Provide the [x, y] coordinate of the cell's center where the given text is located.  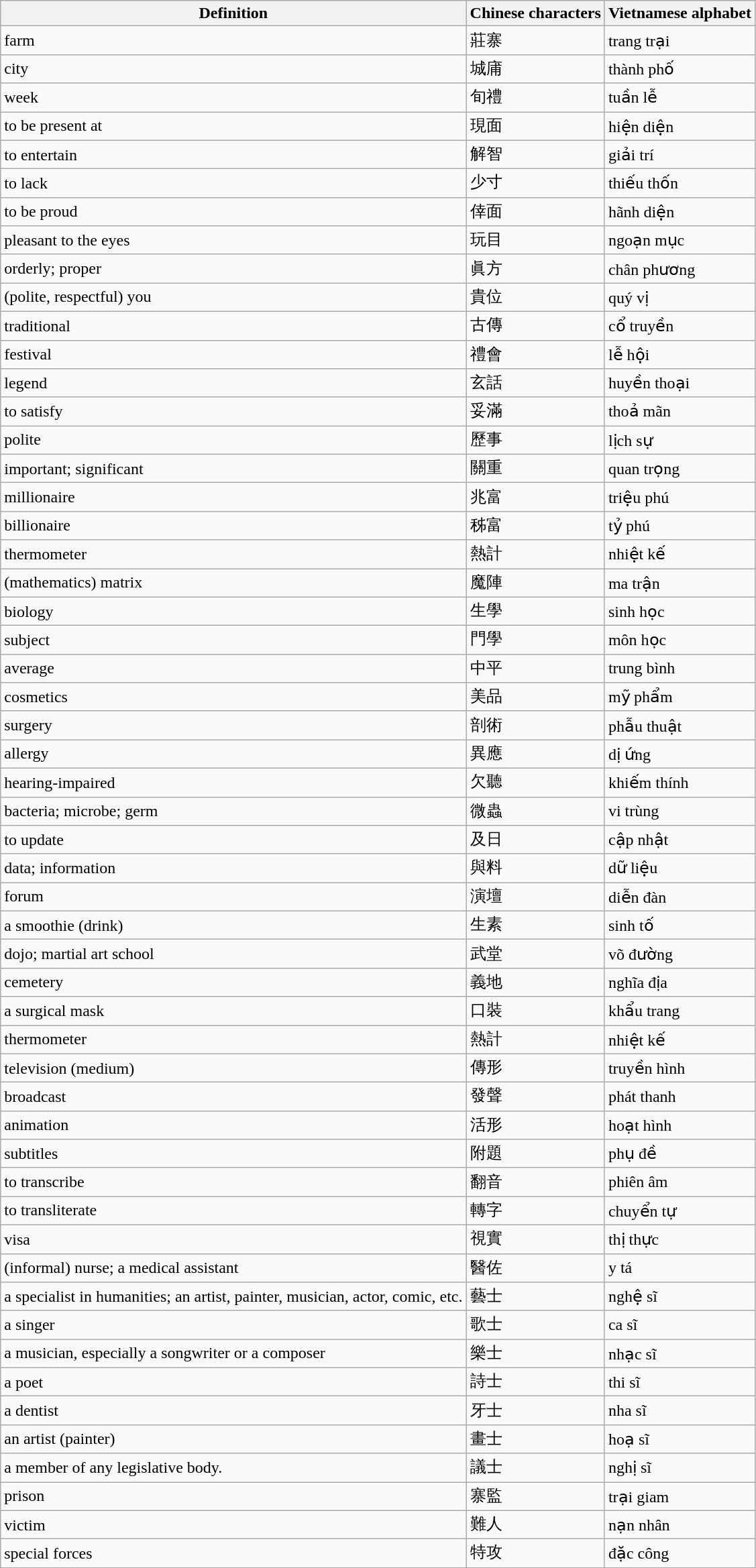
Definition [233, 13]
Vietnamese alphabet [680, 13]
關重 [535, 468]
nạn nhân [680, 1525]
nghị sĩ [680, 1467]
traditional [233, 326]
to transliterate [233, 1211]
(polite, respectful) you [233, 298]
phiên âm [680, 1182]
trung bình [680, 668]
animation [233, 1125]
轉字 [535, 1211]
visa [233, 1239]
活形 [535, 1125]
發聲 [535, 1097]
hiện diện [680, 126]
歷事 [535, 440]
玄話 [535, 384]
victim [233, 1525]
polite [233, 440]
thiếu thốn [680, 184]
旬禮 [535, 98]
phát thanh [680, 1097]
subject [233, 640]
兆富 [535, 498]
眞方 [535, 268]
week [233, 98]
(mathematics) matrix [233, 583]
cổ truyền [680, 326]
難人 [535, 1525]
television (medium) [233, 1068]
hoạ sĩ [680, 1439]
to update [233, 840]
dữ liệu [680, 868]
詩士 [535, 1382]
cosmetics [233, 697]
trang trại [680, 40]
微蟲 [535, 811]
少寸 [535, 184]
biology [233, 612]
義地 [535, 982]
festival [233, 354]
triệu phú [680, 498]
phụ đề [680, 1154]
異應 [535, 754]
nghĩa địa [680, 982]
醫佐 [535, 1268]
city [233, 68]
口裝 [535, 1011]
hoạt hình [680, 1125]
dị ứng [680, 754]
vi trùng [680, 811]
特攻 [535, 1553]
門學 [535, 640]
ca sĩ [680, 1325]
tuần lễ [680, 98]
nghệ sĩ [680, 1297]
forum [233, 897]
important; significant [233, 468]
妥滿 [535, 412]
城庯 [535, 68]
歌士 [535, 1325]
a smoothie (drink) [233, 926]
prison [233, 1497]
special forces [233, 1553]
sinh học [680, 612]
y tá [680, 1268]
a specialist in humanities; an artist, painter, musician, actor, comic, etc. [233, 1297]
khẩu trang [680, 1011]
to be proud [233, 212]
a dentist [233, 1411]
nhạc sĩ [680, 1353]
thoả mãn [680, 412]
thành phố [680, 68]
現面 [535, 126]
millionaire [233, 498]
khiếm thính [680, 782]
ma trận [680, 583]
to lack [233, 184]
môn học [680, 640]
an artist (painter) [233, 1439]
giải trí [680, 154]
truyền hình [680, 1068]
玩目 [535, 240]
quý vị [680, 298]
倖面 [535, 212]
legend [233, 384]
秭富 [535, 526]
a surgical mask [233, 1011]
Chinese characters [535, 13]
trại giam [680, 1497]
thị thực [680, 1239]
生學 [535, 612]
a poet [233, 1382]
lịch sự [680, 440]
中平 [535, 668]
古傳 [535, 326]
演壇 [535, 897]
貴位 [535, 298]
a singer [233, 1325]
寨監 [535, 1497]
ngoạn mục [680, 240]
美品 [535, 697]
畫士 [535, 1439]
牙士 [535, 1411]
chuyển tự [680, 1211]
data; information [233, 868]
thi sĩ [680, 1382]
視實 [535, 1239]
翻音 [535, 1182]
欠聽 [535, 782]
pleasant to the eyes [233, 240]
生素 [535, 926]
武堂 [535, 954]
禮會 [535, 354]
chân phương [680, 268]
đặc công [680, 1553]
average [233, 668]
樂士 [535, 1353]
billionaire [233, 526]
to be present at [233, 126]
allergy [233, 754]
解智 [535, 154]
a member of any legislative body. [233, 1467]
broadcast [233, 1097]
diễn đàn [680, 897]
quan trọng [680, 468]
to satisfy [233, 412]
subtitles [233, 1154]
surgery [233, 726]
hãnh diện [680, 212]
huyền thoại [680, 384]
藝士 [535, 1297]
orderly; proper [233, 268]
bacteria; microbe; germ [233, 811]
傳形 [535, 1068]
cemetery [233, 982]
dojo; martial art school [233, 954]
莊寨 [535, 40]
(informal) nurse; a medical assistant [233, 1268]
a musician, especially a songwriter or a composer [233, 1353]
to entertain [233, 154]
lễ hội [680, 354]
sinh tố [680, 926]
mỹ phẩm [680, 697]
tỷ phú [680, 526]
剖術 [535, 726]
cập nhật [680, 840]
及日 [535, 840]
議士 [535, 1467]
魔陣 [535, 583]
to transcribe [233, 1182]
võ đường [680, 954]
farm [233, 40]
nha sĩ [680, 1411]
附題 [535, 1154]
hearing-impaired [233, 782]
phẫu thuật [680, 726]
與料 [535, 868]
